For the text-containing cell, return its midpoint in [x, y] coordinate format. 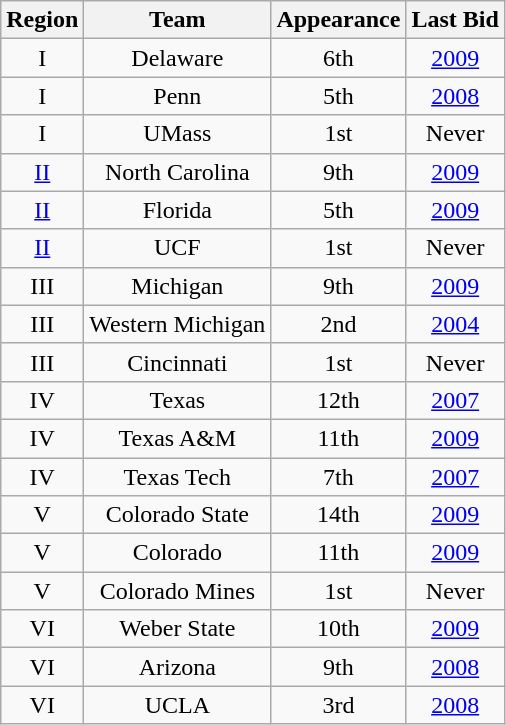
2004 [455, 324]
6th [338, 58]
Weber State [178, 629]
Colorado [178, 553]
Arizona [178, 667]
7th [338, 477]
Colorado State [178, 515]
12th [338, 400]
Texas A&M [178, 438]
North Carolina [178, 172]
Last Bid [455, 20]
Delaware [178, 58]
Western Michigan [178, 324]
Team [178, 20]
Texas Tech [178, 477]
3rd [338, 705]
UMass [178, 134]
Penn [178, 96]
Appearance [338, 20]
Florida [178, 210]
UCF [178, 248]
10th [338, 629]
Colorado Mines [178, 591]
Cincinnati [178, 362]
Michigan [178, 286]
UCLA [178, 705]
2nd [338, 324]
Region [42, 20]
14th [338, 515]
Texas [178, 400]
